Determine the (X, Y) coordinate at the center of the cell enclosing the given text.  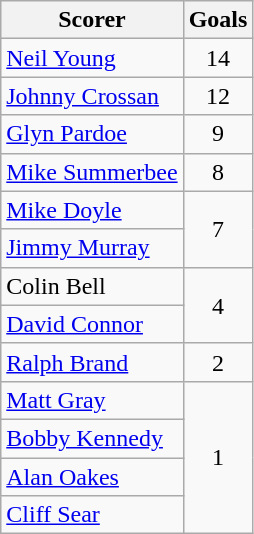
Mike Doyle (92, 210)
Alan Oakes (92, 477)
12 (218, 96)
Cliff Sear (92, 515)
2 (218, 362)
8 (218, 172)
Glyn Pardoe (92, 134)
Mike Summerbee (92, 172)
Johnny Crossan (92, 96)
Neil Young (92, 58)
Jimmy Murray (92, 248)
7 (218, 229)
Ralph Brand (92, 362)
Scorer (92, 20)
David Connor (92, 324)
9 (218, 134)
14 (218, 58)
Bobby Kennedy (92, 438)
4 (218, 305)
Matt Gray (92, 400)
1 (218, 457)
Colin Bell (92, 286)
Goals (218, 20)
